Detect which cell encompasses the target text, then output its [x, y] center coordinate. 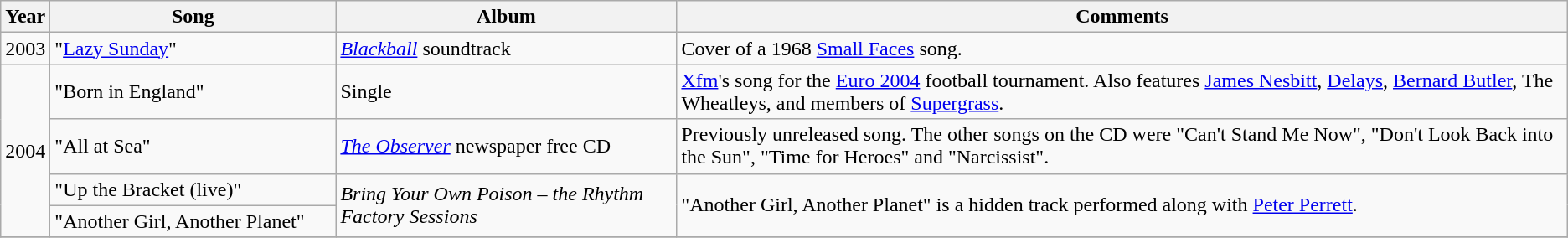
"All at Sea" [193, 146]
"Another Girl, Another Planet" [193, 221]
Comments [1122, 17]
Album [506, 17]
Year [25, 17]
"Born in England" [193, 92]
2003 [25, 49]
Previously unreleased song. The other songs on the CD were "Can't Stand Me Now", "Don't Look Back into the Sun", "Time for Heroes" and "Narcissist". [1122, 146]
The Observer newspaper free CD [506, 146]
Bring Your Own Poison – the Rhythm Factory Sessions [506, 205]
Song [193, 17]
"Up the Bracket (live)" [193, 189]
Single [506, 92]
Blackball soundtrack [506, 49]
Xfm's song for the Euro 2004 football tournament. Also features James Nesbitt, Delays, Bernard Butler, The Wheatleys, and members of Supergrass. [1122, 92]
"Another Girl, Another Planet" is a hidden track performed along with Peter Perrett. [1122, 205]
"Lazy Sunday" [193, 49]
2004 [25, 151]
Cover of a 1968 Small Faces song. [1122, 49]
